Return the (X, Y) coordinate for the center point of the cell that contains the specified text.  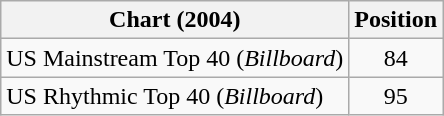
US Mainstream Top 40 (Billboard) (175, 58)
84 (396, 58)
Chart (2004) (175, 20)
US Rhythmic Top 40 (Billboard) (175, 96)
95 (396, 96)
Position (396, 20)
